Identify which cell holds the provided text, then report its [x, y] central coordinate. 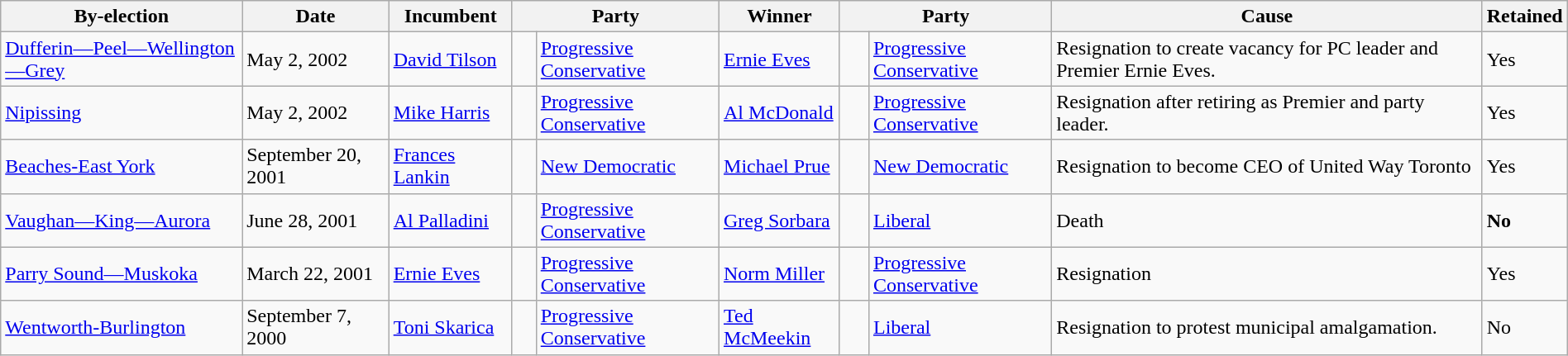
Frances Lankin [450, 167]
Winner [780, 17]
Wentworth-Burlington [122, 327]
Cause [1267, 17]
Death [1267, 220]
Resignation [1267, 274]
June 28, 2001 [316, 220]
Greg Sorbara [780, 220]
Resignation to protest municipal amalgamation. [1267, 327]
Date [316, 17]
Incumbent [450, 17]
Resignation to create vacancy for PC leader and Premier Ernie Eves. [1267, 59]
Beaches-East York [122, 167]
Vaughan—King—Aurora [122, 220]
Parry Sound—Muskoka [122, 274]
Al McDonald [780, 112]
Al Palladini [450, 220]
Resignation after retiring as Premier and party leader. [1267, 112]
March 22, 2001 [316, 274]
Dufferin—Peel—Wellington—Grey [122, 59]
Toni Skarica [450, 327]
Ted McMeekin [780, 327]
Norm Miller [780, 274]
September 7, 2000 [316, 327]
September 20, 2001 [316, 167]
David Tilson [450, 59]
Michael Prue [780, 167]
Nipissing [122, 112]
Resignation to become CEO of United Way Toronto [1267, 167]
By-election [122, 17]
Retained [1525, 17]
Mike Harris [450, 112]
